Search for the cell housing the specified text and yield its (X, Y) center coordinate. 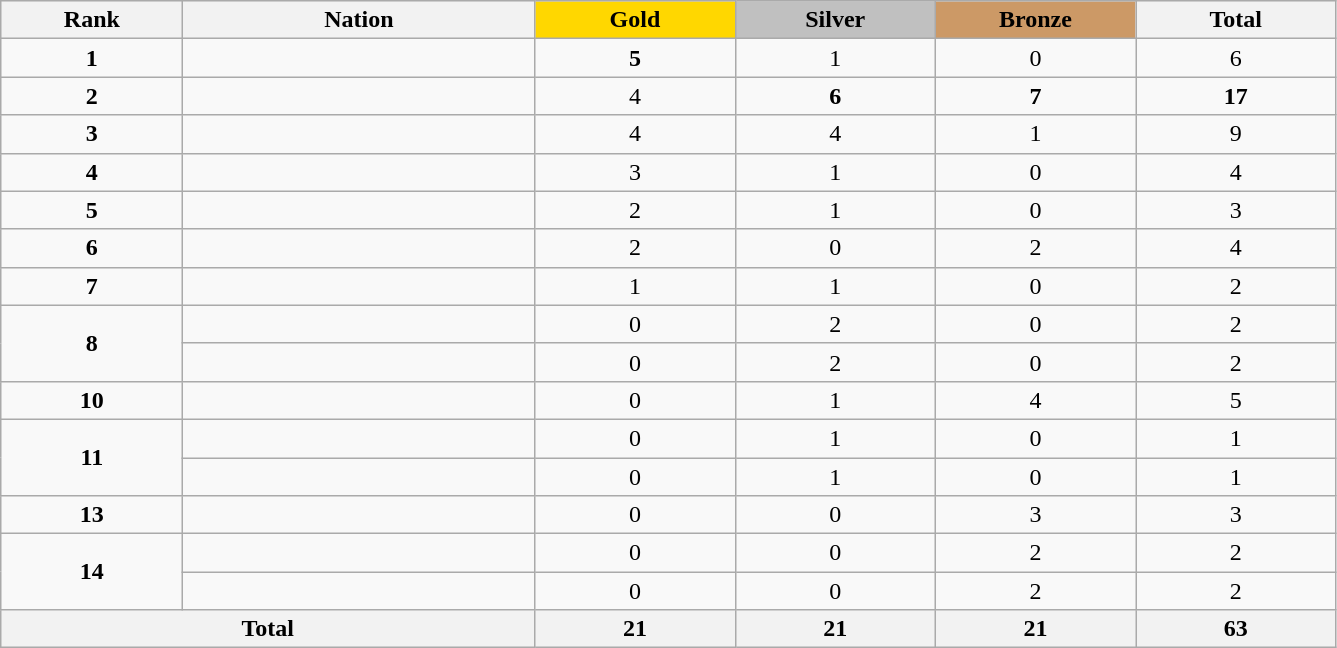
Rank (92, 20)
14 (92, 572)
Bronze (1035, 20)
11 (92, 457)
8 (92, 343)
Gold (635, 20)
63 (1236, 629)
17 (1236, 96)
Silver (835, 20)
10 (92, 400)
9 (1236, 134)
13 (92, 515)
Nation (359, 20)
